Detect which cell encompasses the target text, then output its (X, Y) center coordinate. 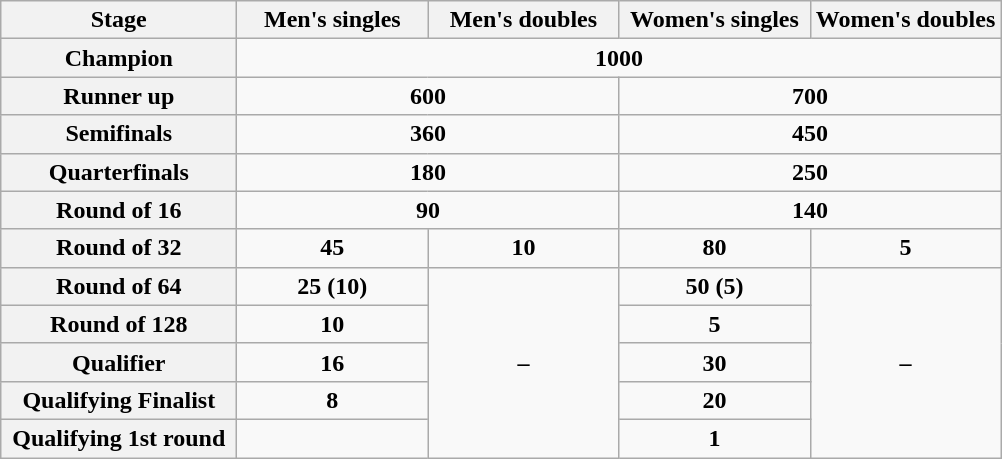
450 (810, 134)
1 (714, 438)
700 (810, 96)
90 (428, 210)
30 (714, 362)
140 (810, 210)
Round of 64 (119, 286)
Qualifying 1st round (119, 438)
Women's singles (714, 20)
250 (810, 172)
Men's doubles (524, 20)
Runner up (119, 96)
1000 (619, 58)
8 (332, 400)
Round of 128 (119, 324)
Men's singles (332, 20)
25 (10) (332, 286)
45 (332, 248)
Stage (119, 20)
Round of 32 (119, 248)
Quarterfinals (119, 172)
16 (332, 362)
Round of 16 (119, 210)
360 (428, 134)
600 (428, 96)
Semifinals (119, 134)
Women's doubles (906, 20)
Qualifying Finalist (119, 400)
20 (714, 400)
Champion (119, 58)
Qualifier (119, 362)
80 (714, 248)
50 (5) (714, 286)
180 (428, 172)
